Output the [x, y] coordinate of the center of the cell containing the given text.  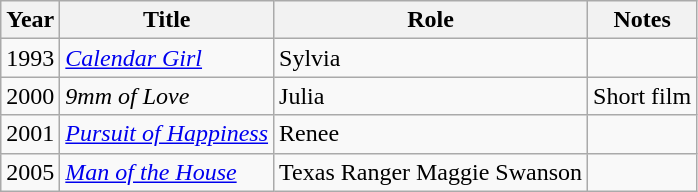
2005 [30, 172]
Julia [431, 96]
Notes [642, 20]
Sylvia [431, 58]
Man of the House [167, 172]
Renee [431, 134]
9mm of Love [167, 96]
Pursuit of Happiness [167, 134]
Year [30, 20]
Texas Ranger Maggie Swanson [431, 172]
Calendar Girl [167, 58]
Title [167, 20]
2001 [30, 134]
2000 [30, 96]
Short film [642, 96]
1993 [30, 58]
Role [431, 20]
